Detect which cell encompasses the target text, then output its [x, y] center coordinate. 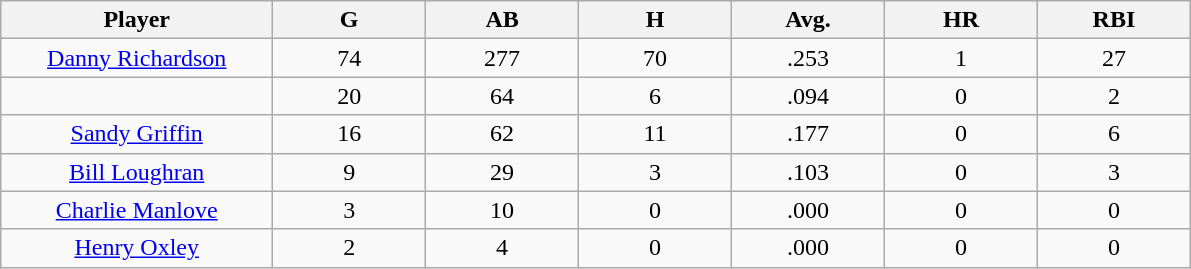
1 [960, 58]
H [656, 20]
29 [502, 172]
27 [1114, 58]
Player [137, 20]
HR [960, 20]
11 [656, 134]
.253 [808, 58]
74 [350, 58]
Sandy Griffin [137, 134]
9 [350, 172]
AB [502, 20]
4 [502, 248]
Danny Richardson [137, 58]
Charlie Manlove [137, 210]
G [350, 20]
64 [502, 96]
RBI [1114, 20]
70 [656, 58]
10 [502, 210]
62 [502, 134]
Avg. [808, 20]
277 [502, 58]
.177 [808, 134]
Bill Loughran [137, 172]
20 [350, 96]
16 [350, 134]
.103 [808, 172]
Henry Oxley [137, 248]
.094 [808, 96]
